Locate the cell with the specified text and output its (x, y) center coordinate. 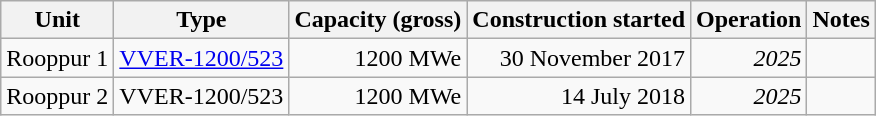
Construction started (579, 20)
Capacity (gross) (378, 20)
Rooppur 2 (58, 96)
Operation (749, 20)
Notes (841, 20)
30 November 2017 (579, 58)
Type (202, 20)
Unit (58, 20)
14 July 2018 (579, 96)
Rooppur 1 (58, 58)
